Detect which cell encompasses the target text, then output its (X, Y) center coordinate. 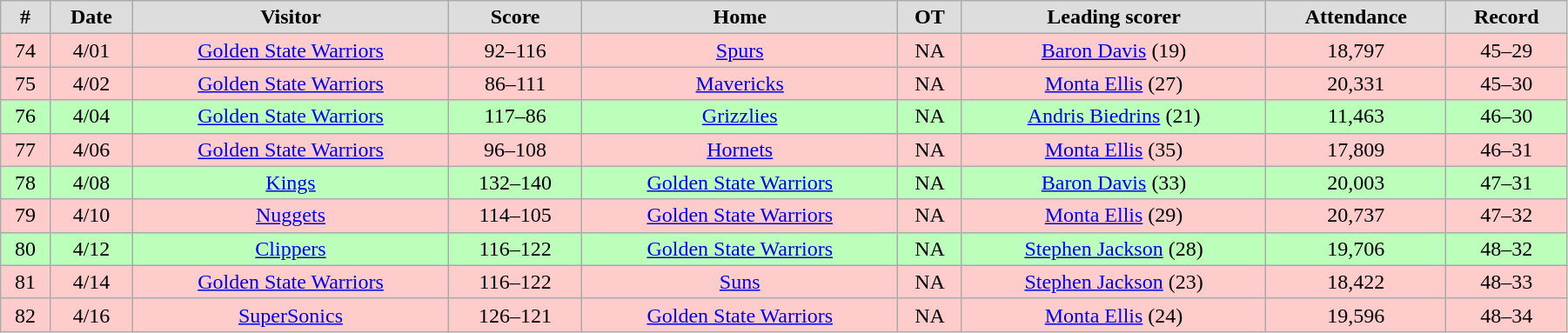
SuperSonics (291, 315)
86–111 (515, 83)
117–86 (515, 117)
4/04 (90, 117)
4/12 (90, 249)
46–30 (1506, 117)
Home (740, 17)
# (26, 17)
Stephen Jackson (23) (1114, 282)
OT (930, 17)
80 (26, 249)
Suns (740, 282)
Monta Ellis (27) (1114, 83)
126–121 (515, 315)
132–140 (515, 183)
20,737 (1356, 216)
Clippers (291, 249)
Spurs (740, 50)
17,809 (1356, 150)
45–30 (1506, 83)
81 (26, 282)
45–29 (1506, 50)
74 (26, 50)
47–31 (1506, 183)
Mavericks (740, 83)
77 (26, 150)
48–32 (1506, 249)
Stephen Jackson (28) (1114, 249)
75 (26, 83)
Attendance (1356, 17)
96–108 (515, 150)
82 (26, 315)
Date (90, 17)
4/06 (90, 150)
Monta Ellis (29) (1114, 216)
4/10 (90, 216)
20,003 (1356, 183)
Hornets (740, 150)
78 (26, 183)
4/08 (90, 183)
18,797 (1356, 50)
Nuggets (291, 216)
Kings (291, 183)
Baron Davis (19) (1114, 50)
4/14 (90, 282)
Andris Biedrins (21) (1114, 117)
Score (515, 17)
20,331 (1356, 83)
46–31 (1506, 150)
19,596 (1356, 315)
18,422 (1356, 282)
48–34 (1506, 315)
Grizzlies (740, 117)
79 (26, 216)
19,706 (1356, 249)
Leading scorer (1114, 17)
114–105 (515, 216)
Baron Davis (33) (1114, 183)
76 (26, 117)
4/01 (90, 50)
48–33 (1506, 282)
47–32 (1506, 216)
Monta Ellis (35) (1114, 150)
4/16 (90, 315)
Visitor (291, 17)
Monta Ellis (24) (1114, 315)
4/02 (90, 83)
Record (1506, 17)
92–116 (515, 50)
11,463 (1356, 117)
